Locate the cell with the specified text and output its [X, Y] center coordinate. 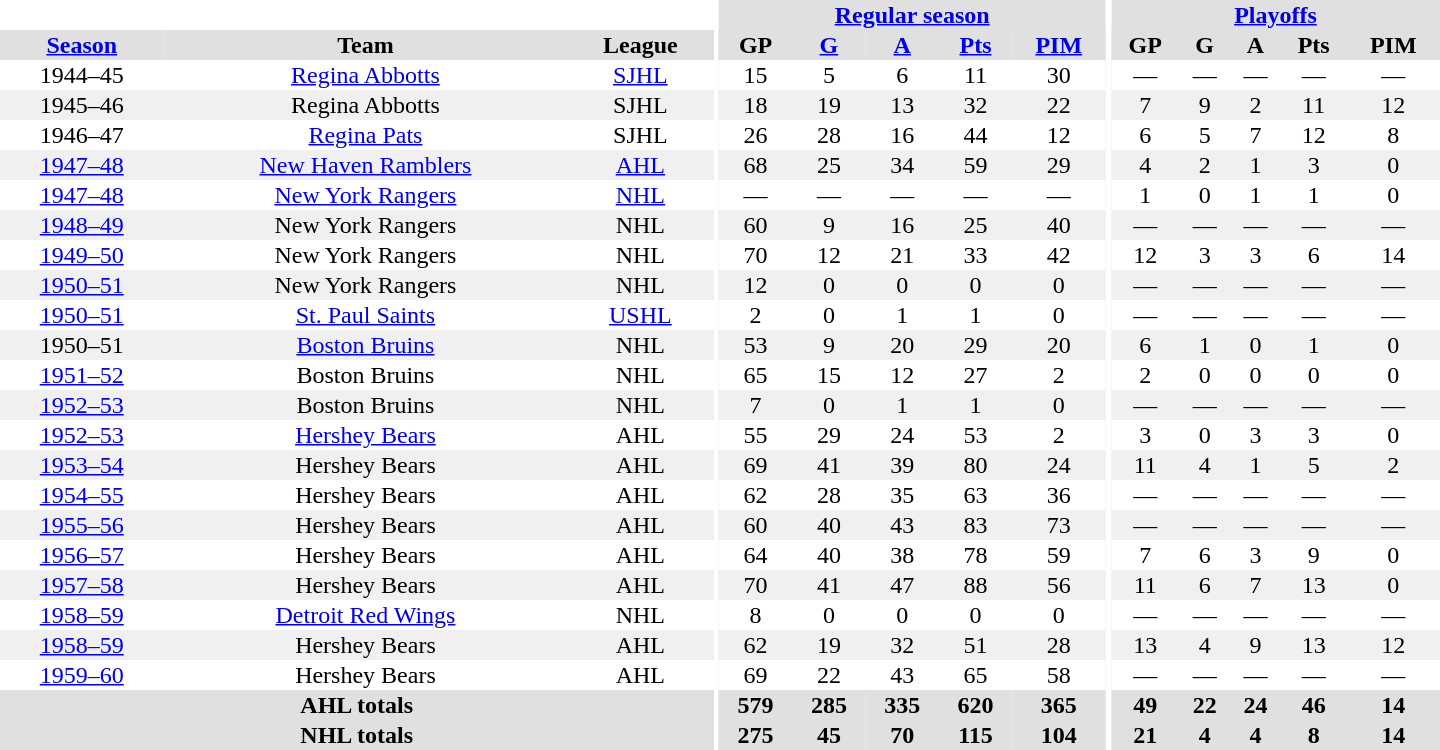
58 [1058, 675]
1944–45 [82, 75]
33 [976, 255]
49 [1145, 705]
Team [365, 45]
335 [902, 705]
38 [902, 555]
36 [1058, 495]
Playoffs [1276, 15]
1946–47 [82, 135]
30 [1058, 75]
46 [1314, 705]
80 [976, 465]
39 [902, 465]
34 [902, 165]
Detroit Red Wings [365, 615]
35 [902, 495]
St. Paul Saints [365, 315]
47 [902, 585]
55 [756, 435]
1953–54 [82, 465]
1954–55 [82, 495]
115 [976, 735]
26 [756, 135]
88 [976, 585]
579 [756, 705]
27 [976, 375]
73 [1058, 525]
New Haven Ramblers [365, 165]
1945–46 [82, 105]
83 [976, 525]
League [640, 45]
1956–57 [82, 555]
Season [82, 45]
1957–58 [82, 585]
NHL totals [356, 735]
78 [976, 555]
USHL [640, 315]
620 [976, 705]
51 [976, 645]
275 [756, 735]
68 [756, 165]
AHL totals [356, 705]
1955–56 [82, 525]
104 [1058, 735]
42 [1058, 255]
44 [976, 135]
1959–60 [82, 675]
365 [1058, 705]
1951–52 [82, 375]
64 [756, 555]
Regina Pats [365, 135]
1949–50 [82, 255]
Regular season [912, 15]
45 [828, 735]
18 [756, 105]
56 [1058, 585]
1948–49 [82, 225]
285 [828, 705]
63 [976, 495]
